Return [X, Y] of the center of cell containing provided text 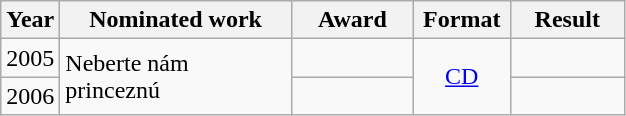
2006 [30, 96]
Year [30, 20]
Award [352, 20]
CD [462, 77]
Neberte nám princeznú [176, 77]
Nominated work [176, 20]
Result [568, 20]
Format [462, 20]
2005 [30, 58]
